Scan for the cell matching the given text and deliver its (x, y) coordinate at center. 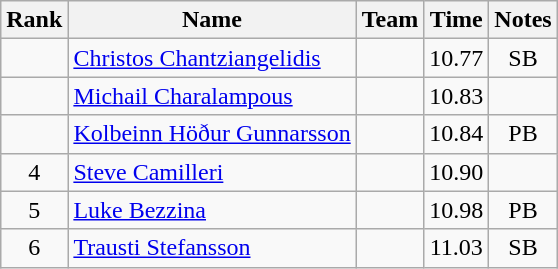
10.77 (456, 58)
Trausti Stefansson (212, 248)
10.90 (456, 172)
5 (34, 210)
11.03 (456, 248)
6 (34, 248)
Christos Chantziangelidis (212, 58)
10.98 (456, 210)
Rank (34, 20)
10.83 (456, 96)
4 (34, 172)
Name (212, 20)
Luke Bezzina (212, 210)
10.84 (456, 134)
Time (456, 20)
Team (390, 20)
Steve Camilleri (212, 172)
Notes (523, 20)
Michail Charalampous (212, 96)
Kolbeinn Höður Gunnarsson (212, 134)
